Find where the given text appears and provide that cell's center as [x, y] coordinate. 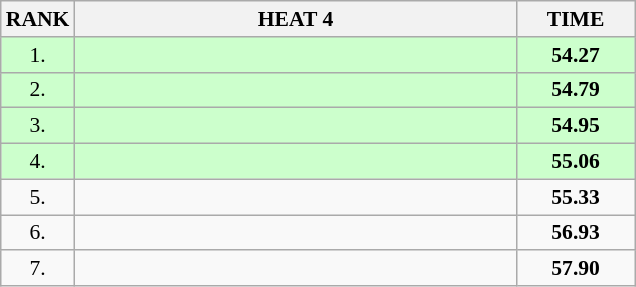
HEAT 4 [295, 19]
54.95 [576, 126]
56.93 [576, 233]
1. [38, 55]
4. [38, 162]
7. [38, 269]
54.27 [576, 55]
2. [38, 90]
57.90 [576, 269]
TIME [576, 19]
6. [38, 233]
RANK [38, 19]
55.06 [576, 162]
55.33 [576, 197]
3. [38, 126]
54.79 [576, 90]
5. [38, 197]
